Scan for the cell matching the given text and deliver its [x, y] coordinate at center. 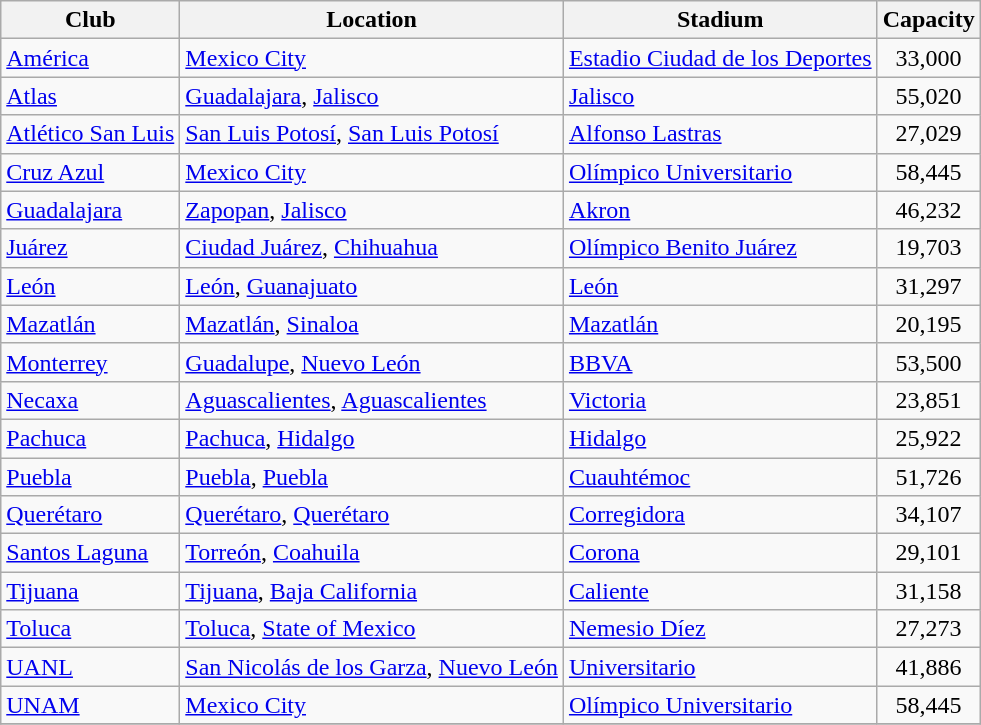
27,029 [928, 134]
Universitario [720, 667]
55,020 [928, 96]
León, Guanajuato [372, 286]
Corona [720, 553]
Akron [720, 210]
Aguascalientes, Aguascalientes [372, 400]
Alfonso Lastras [720, 134]
Cruz Azul [90, 172]
Capacity [928, 20]
51,726 [928, 477]
Querétaro [90, 515]
Atlético San Luis [90, 134]
UNAM [90, 705]
Querétaro, Querétaro [372, 515]
23,851 [928, 400]
Caliente [720, 591]
Nemesio Díez [720, 629]
Jalisco [720, 96]
Guadalajara [90, 210]
Olímpico Benito Juárez [720, 248]
Stadium [720, 20]
31,158 [928, 591]
BBVA [720, 362]
20,195 [928, 324]
Monterrey [90, 362]
San Luis Potosí, San Luis Potosí [372, 134]
Puebla [90, 477]
Atlas [90, 96]
53,500 [928, 362]
Toluca [90, 629]
Victoria [720, 400]
27,273 [928, 629]
Estadio Ciudad de los Deportes [720, 58]
34,107 [928, 515]
San Nicolás de los Garza, Nuevo León [372, 667]
41,886 [928, 667]
Pachuca [90, 438]
19,703 [928, 248]
Cuauhtémoc [720, 477]
Club [90, 20]
América [90, 58]
Necaxa [90, 400]
25,922 [928, 438]
Juárez [90, 248]
Puebla, Puebla [372, 477]
Mazatlán, Sinaloa [372, 324]
Torreón, Coahuila [372, 553]
33,000 [928, 58]
Pachuca, Hidalgo [372, 438]
Location [372, 20]
46,232 [928, 210]
Toluca, State of Mexico [372, 629]
UANL [90, 667]
29,101 [928, 553]
Guadalajara, Jalisco [372, 96]
Tijuana, Baja California [372, 591]
Guadalupe, Nuevo León [372, 362]
Zapopan, Jalisco [372, 210]
Corregidora [720, 515]
Ciudad Juárez, Chihuahua [372, 248]
31,297 [928, 286]
Hidalgo [720, 438]
Tijuana [90, 591]
Santos Laguna [90, 553]
